Pinpoint the cell where the given text exists, returning its [X, Y] midpoint coordinate. 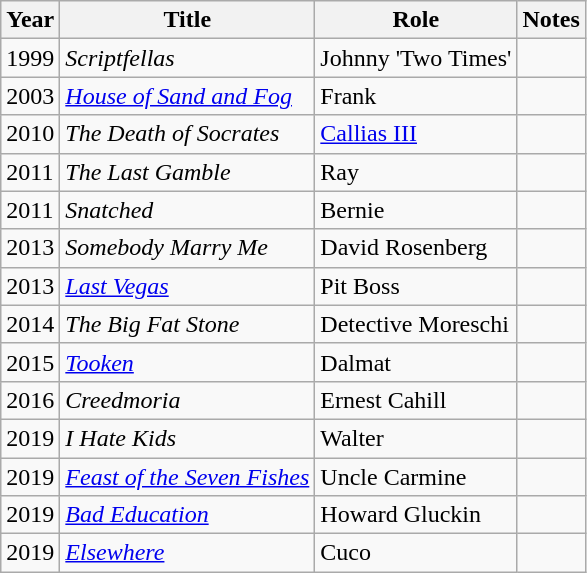
Detective Moreschi [416, 324]
Bad Education [188, 515]
Somebody Marry Me [188, 248]
Tooken [188, 362]
Johnny 'Two Times' [416, 58]
The Big Fat Stone [188, 324]
2015 [30, 362]
Howard Gluckin [416, 515]
Ray [416, 172]
2016 [30, 400]
David Rosenberg [416, 248]
2003 [30, 96]
Last Vegas [188, 286]
Walter [416, 438]
1999 [30, 58]
Snatched [188, 210]
The Death of Socrates [188, 134]
Role [416, 20]
Callias III [416, 134]
Scriptfellas [188, 58]
Pit Boss [416, 286]
Bernie [416, 210]
Dalmat [416, 362]
Creedmoria [188, 400]
Notes [551, 20]
Frank [416, 96]
Uncle Carmine [416, 477]
Cuco [416, 553]
2010 [30, 134]
Title [188, 20]
Year [30, 20]
The Last Gamble [188, 172]
I Hate Kids [188, 438]
House of Sand and Fog [188, 96]
2014 [30, 324]
Feast of the Seven Fishes [188, 477]
Ernest Cahill [416, 400]
Elsewhere [188, 553]
